Output the [X, Y] coordinate of the center of the cell containing the given text.  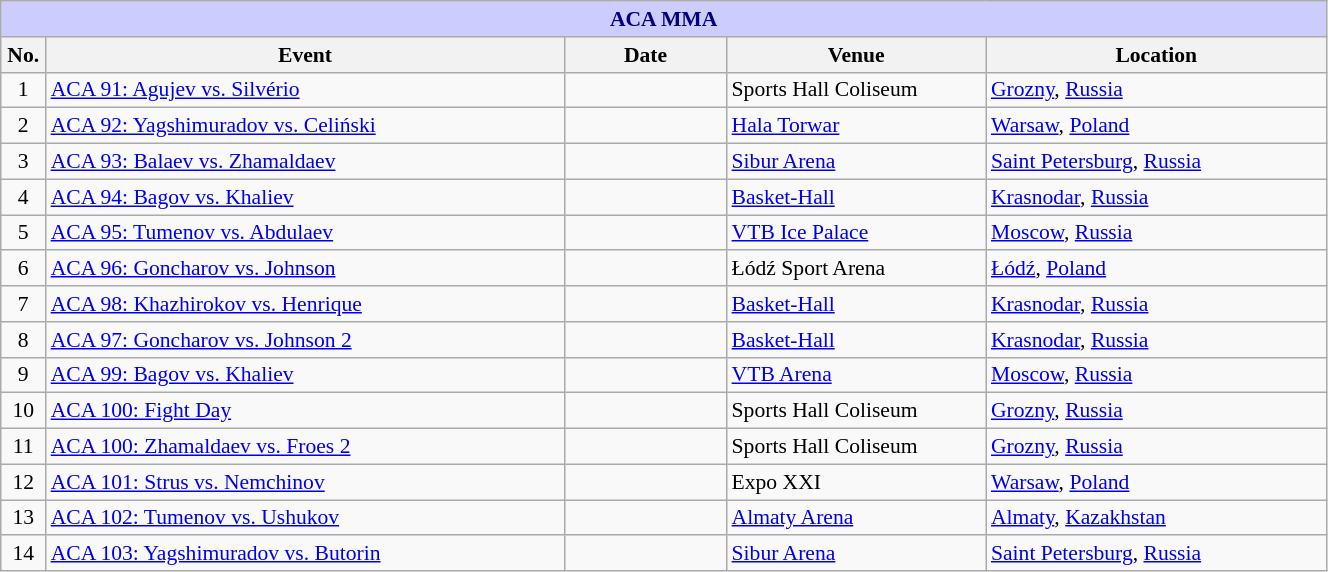
3 [24, 162]
ACA 92: Yagshimuradov vs. Celiński [306, 126]
Event [306, 55]
ACA 101: Strus vs. Nemchinov [306, 482]
ACA 98: Khazhirokov vs. Henrique [306, 304]
13 [24, 518]
14 [24, 554]
ACA 103: Yagshimuradov vs. Butorin [306, 554]
ACA 100: Fight Day [306, 411]
8 [24, 340]
Almaty, Kazakhstan [1156, 518]
ACA 94: Bagov vs. Khaliev [306, 197]
ACA 99: Bagov vs. Khaliev [306, 375]
Date [645, 55]
7 [24, 304]
Location [1156, 55]
ACA 91: Agujev vs. Silvério [306, 90]
ACA 102: Tumenov vs. Ushukov [306, 518]
Łódź, Poland [1156, 269]
Venue [856, 55]
2 [24, 126]
ACA 95: Tumenov vs. Abdulaev [306, 233]
5 [24, 233]
ACA 100: Zhamaldaev vs. Froes 2 [306, 447]
Expo XXI [856, 482]
12 [24, 482]
ACA 93: Balaev vs. Zhamaldaev [306, 162]
4 [24, 197]
10 [24, 411]
9 [24, 375]
Hala Torwar [856, 126]
6 [24, 269]
11 [24, 447]
VTB Ice Palace [856, 233]
VTB Arena [856, 375]
ACA 97: Goncharov vs. Johnson 2 [306, 340]
ACA 96: Goncharov vs. Johnson [306, 269]
Łódź Sport Arena [856, 269]
1 [24, 90]
Almaty Arena [856, 518]
No. [24, 55]
ACA MMA [664, 19]
